Extract the (X, Y) coordinate from the center of the cell holding the provided text.  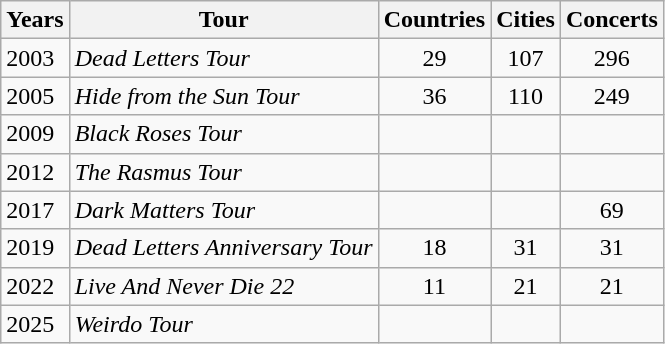
Concerts (612, 20)
Weirdo Tour (224, 324)
The Rasmus Tour (224, 172)
Live And Never Die 22 (224, 286)
Dead Letters Anniversary Tour (224, 248)
Dark Matters Tour (224, 210)
2025 (35, 324)
2022 (35, 286)
107 (526, 58)
18 (434, 248)
110 (526, 96)
Black Roses Tour (224, 134)
11 (434, 286)
2017 (35, 210)
36 (434, 96)
69 (612, 210)
249 (612, 96)
Countries (434, 20)
Hide from the Sun Tour (224, 96)
Years (35, 20)
2003 (35, 58)
29 (434, 58)
Dead Letters Tour (224, 58)
296 (612, 58)
2005 (35, 96)
Tour (224, 20)
Cities (526, 20)
2012 (35, 172)
2009 (35, 134)
2019 (35, 248)
